Scan for the cell matching the given text and deliver its (x, y) coordinate at center. 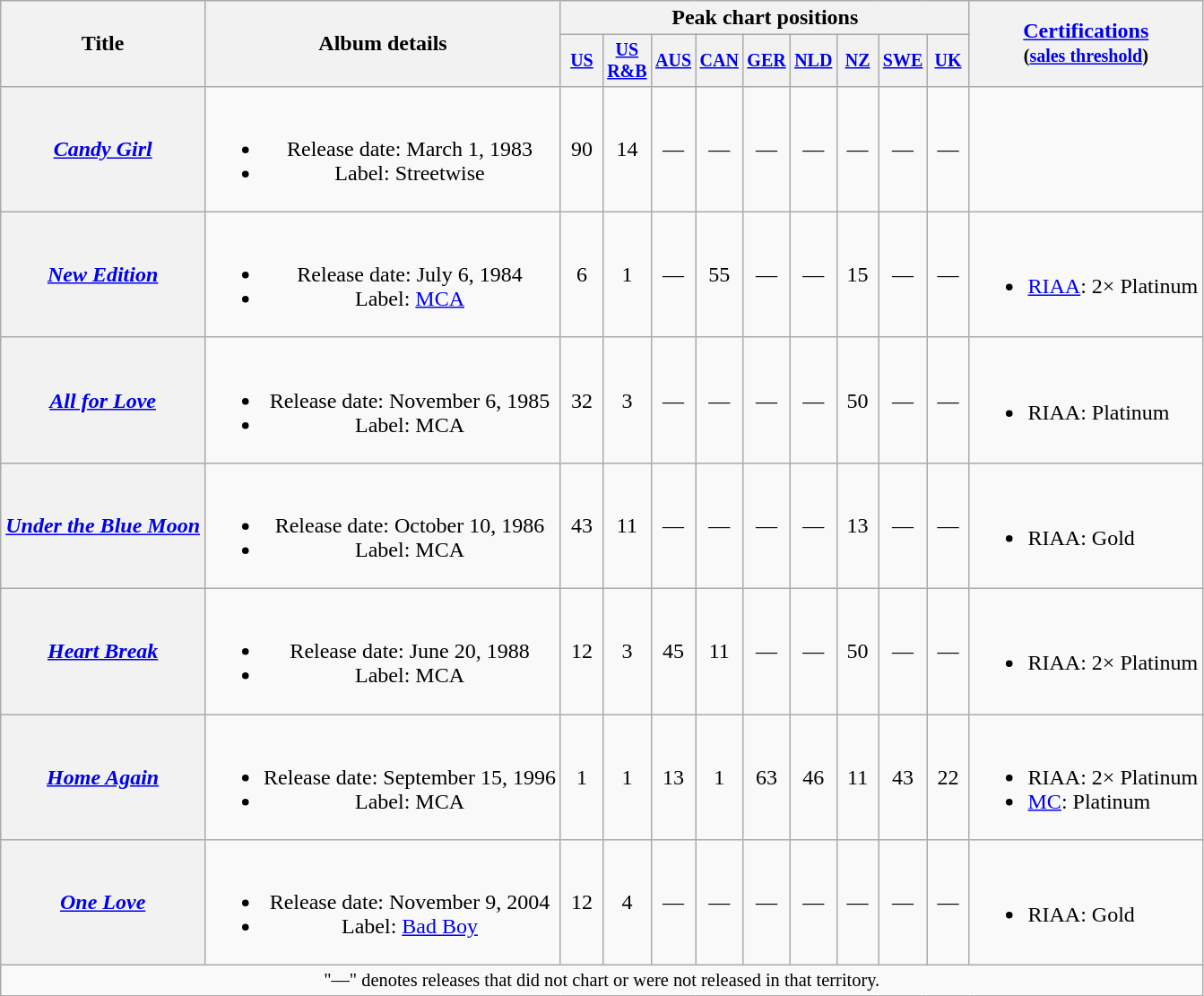
UK (948, 61)
CAN (719, 61)
Candy Girl (103, 149)
Under the Blue Moon (103, 525)
Heart Break (103, 652)
Release date: November 9, 2004Label: Bad Boy (384, 903)
45 (672, 652)
46 (813, 777)
Release date: September 15, 1996Label: MCA (384, 777)
Release date: June 20, 1988Label: MCA (384, 652)
All for Love (103, 400)
USR&B (627, 61)
RIAA: 2× PlatinumMC: Platinum (1087, 777)
4 (627, 903)
SWE (903, 61)
Album details (384, 44)
Release date: July 6, 1984Label: MCA (384, 274)
RIAA: Platinum (1087, 400)
"—" denotes releases that did not chart or were not released in that territory. (602, 981)
Home Again (103, 777)
NZ (857, 61)
32 (581, 400)
New Edition (103, 274)
Title (103, 44)
Release date: October 10, 1986Label: MCA (384, 525)
55 (719, 274)
AUS (672, 61)
15 (857, 274)
Release date: March 1, 1983Label: Streetwise (384, 149)
Peak chart positions (765, 18)
90 (581, 149)
One Love (103, 903)
63 (767, 777)
Certifications(sales threshold) (1087, 44)
6 (581, 274)
GER (767, 61)
Release date: November 6, 1985Label: MCA (384, 400)
14 (627, 149)
US (581, 61)
NLD (813, 61)
22 (948, 777)
